Output the [X, Y] coordinate of the center of the cell containing the given text.  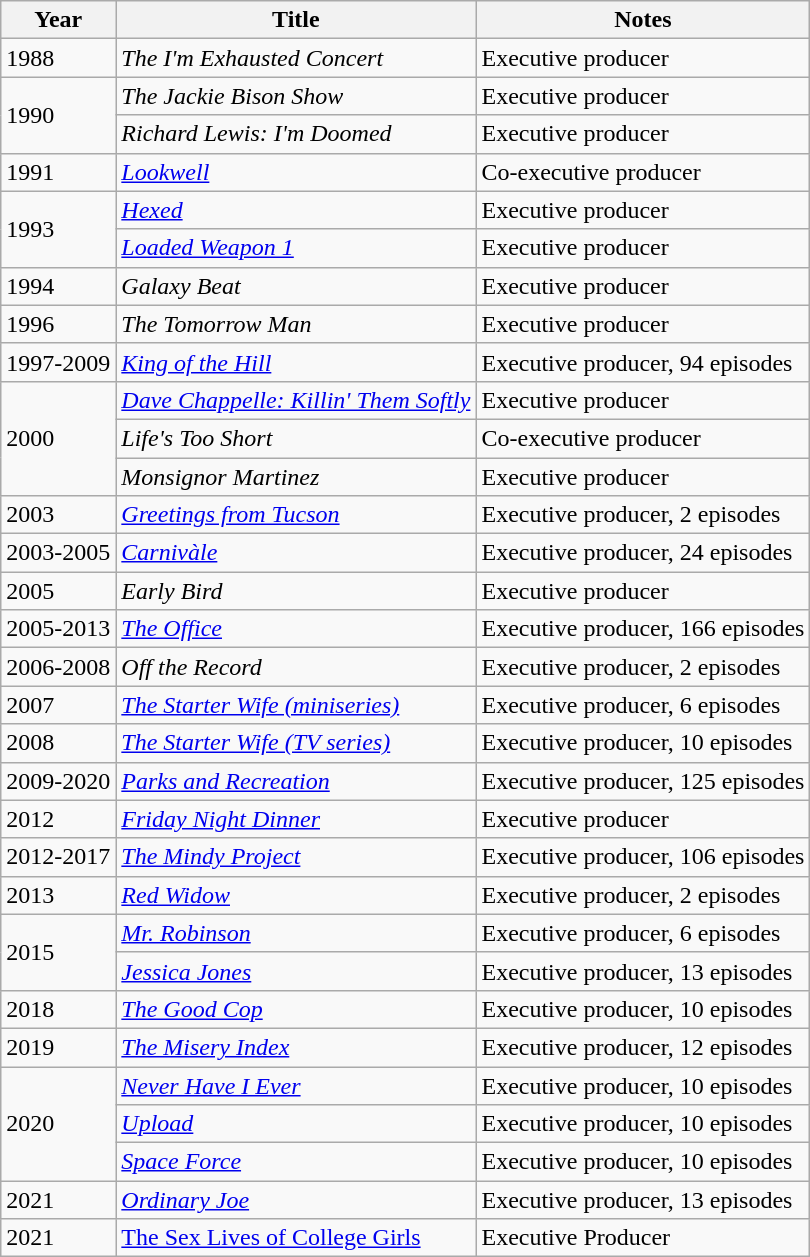
2005 [58, 591]
The Good Cop [296, 1009]
The Sex Lives of College Girls [296, 1238]
2007 [58, 705]
1994 [58, 286]
The Jackie Bison Show [296, 96]
1990 [58, 115]
Loaded Weapon 1 [296, 248]
1993 [58, 229]
Executive producer, 12 episodes [643, 1047]
2000 [58, 438]
2012 [58, 819]
2003 [58, 515]
Lookwell [296, 172]
Hexed [296, 210]
2012-2017 [58, 857]
Greetings from Tucson [296, 515]
Mr. Robinson [296, 933]
The Misery Index [296, 1047]
Executive producer, 166 episodes [643, 629]
The Mindy Project [296, 857]
Executive Producer [643, 1238]
1996 [58, 324]
Executive producer, 125 episodes [643, 781]
2008 [58, 743]
The I'm Exhausted Concert [296, 58]
Monsignor Martinez [296, 477]
Off the Record [296, 667]
2015 [58, 952]
2009-2020 [58, 781]
2003-2005 [58, 553]
1988 [58, 58]
Dave Chappelle: Killin' Them Softly [296, 400]
The Office [296, 629]
Year [58, 20]
King of the Hill [296, 362]
Red Widow [296, 895]
Executive producer, 24 episodes [643, 553]
Jessica Jones [296, 971]
1997-2009 [58, 362]
2020 [58, 1123]
2013 [58, 895]
Notes [643, 20]
Friday Night Dinner [296, 819]
Carnivàle [296, 553]
Never Have I Ever [296, 1085]
The Starter Wife (TV series) [296, 743]
The Tomorrow Man [296, 324]
Upload [296, 1124]
The Starter Wife (miniseries) [296, 705]
Space Force [296, 1162]
2018 [58, 1009]
Richard Lewis: I'm Doomed [296, 134]
Galaxy Beat [296, 286]
Title [296, 20]
1991 [58, 172]
Life's Too Short [296, 438]
Ordinary Joe [296, 1200]
2006-2008 [58, 667]
Early Bird [296, 591]
Executive producer, 94 episodes [643, 362]
Parks and Recreation [296, 781]
Executive producer, 106 episodes [643, 857]
2019 [58, 1047]
2005-2013 [58, 629]
